Locate the cell with the specified text and output its [x, y] center coordinate. 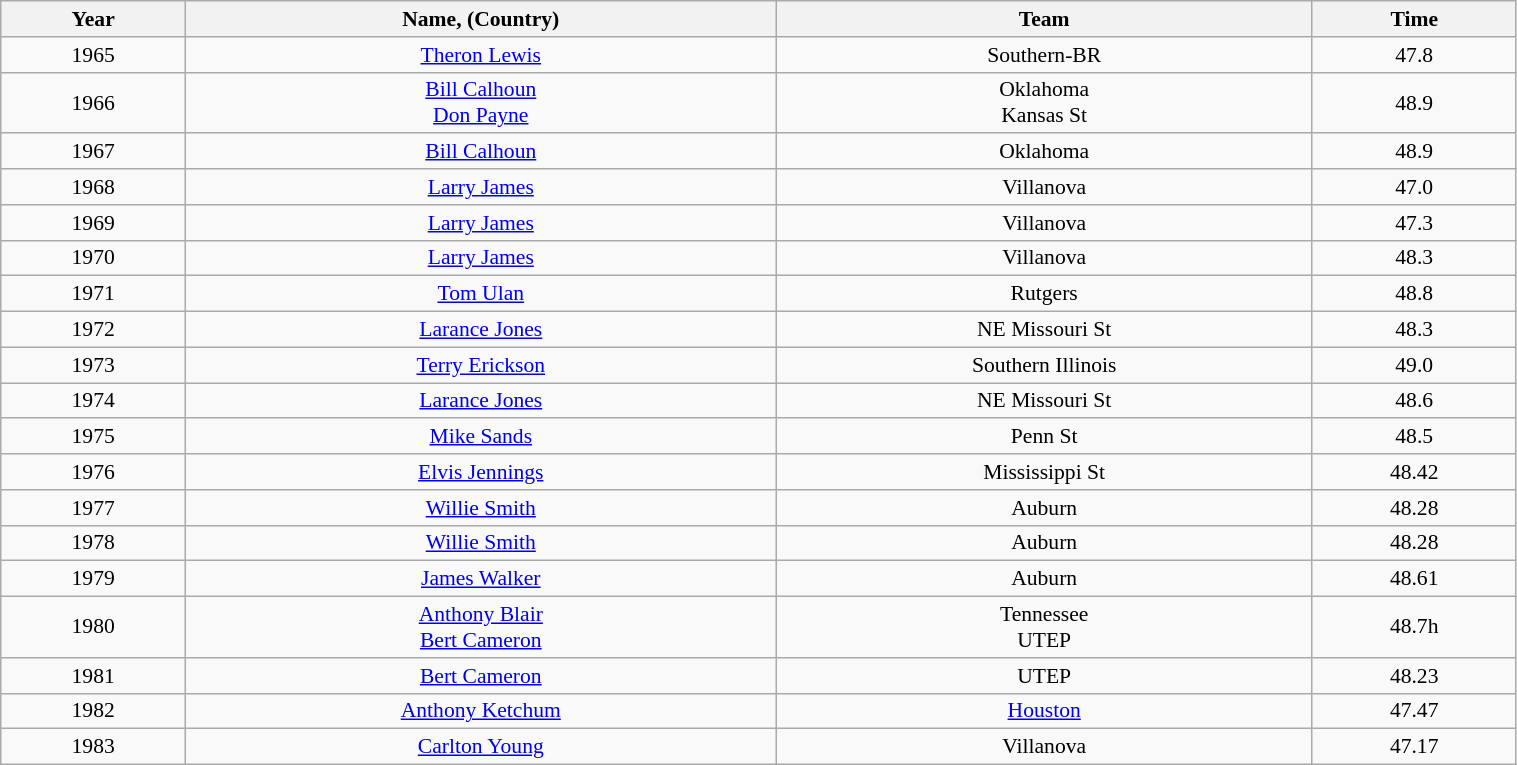
48.61 [1414, 579]
1968 [94, 187]
1981 [94, 676]
1971 [94, 294]
Bill Calhoun [481, 152]
Anthony BlairBert Cameron [481, 628]
1974 [94, 401]
1970 [94, 258]
47.47 [1414, 711]
1983 [94, 747]
UTEP [1044, 676]
1969 [94, 223]
Bill CalhounDon Payne [481, 102]
Southern-BR [1044, 55]
48.23 [1414, 676]
1977 [94, 508]
1982 [94, 711]
Penn St [1044, 437]
Terry Erickson [481, 365]
Carlton Young [481, 747]
1973 [94, 365]
49.0 [1414, 365]
1976 [94, 472]
1975 [94, 437]
47.3 [1414, 223]
47.8 [1414, 55]
Team [1044, 19]
48.8 [1414, 294]
1965 [94, 55]
Year [94, 19]
Name, (Country) [481, 19]
48.5 [1414, 437]
Mississippi St [1044, 472]
1966 [94, 102]
Rutgers [1044, 294]
47.17 [1414, 747]
Mike Sands [481, 437]
Southern Illinois [1044, 365]
48.6 [1414, 401]
Bert Cameron [481, 676]
TennesseeUTEP [1044, 628]
Elvis Jennings [481, 472]
James Walker [481, 579]
Houston [1044, 711]
1978 [94, 543]
Tom Ulan [481, 294]
Anthony Ketchum [481, 711]
OklahomaKansas St [1044, 102]
47.0 [1414, 187]
1980 [94, 628]
Oklahoma [1044, 152]
Theron Lewis [481, 55]
48.7h [1414, 628]
Time [1414, 19]
1979 [94, 579]
1967 [94, 152]
1972 [94, 330]
48.42 [1414, 472]
